Identify which cell holds the provided text, then report its [x, y] central coordinate. 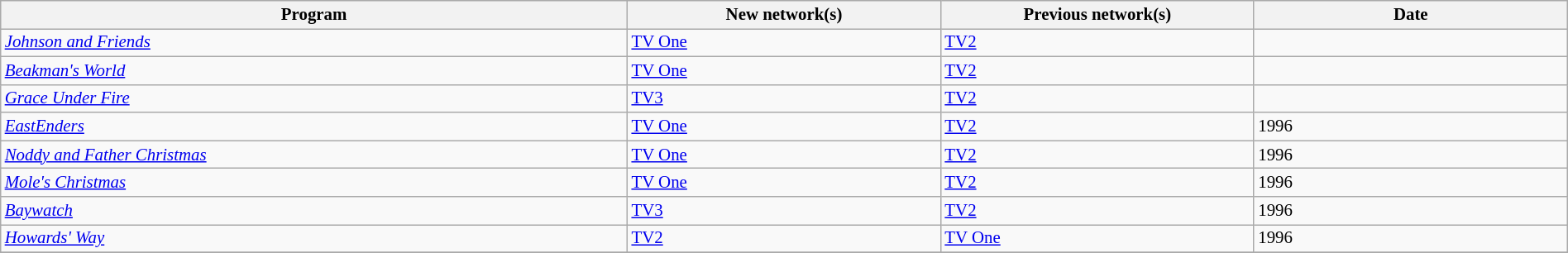
Baywatch [314, 211]
Previous network(s) [1097, 15]
Date [1411, 15]
EastEnders [314, 126]
Noddy and Father Christmas [314, 155]
Mole's Christmas [314, 183]
Howards' Way [314, 238]
New network(s) [784, 15]
Program [314, 15]
Grace Under Fire [314, 98]
Beakman's World [314, 70]
Johnson and Friends [314, 42]
